Search for the cell housing the specified text and yield its (x, y) center coordinate. 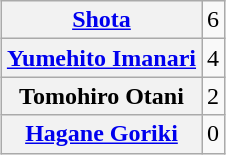
6 (214, 20)
4 (214, 58)
Hagane Goriki (101, 134)
Tomohiro Otani (101, 96)
Yumehito Imanari (101, 58)
Shota (101, 20)
2 (214, 96)
0 (214, 134)
